Return (X, Y) of the center of cell containing provided text 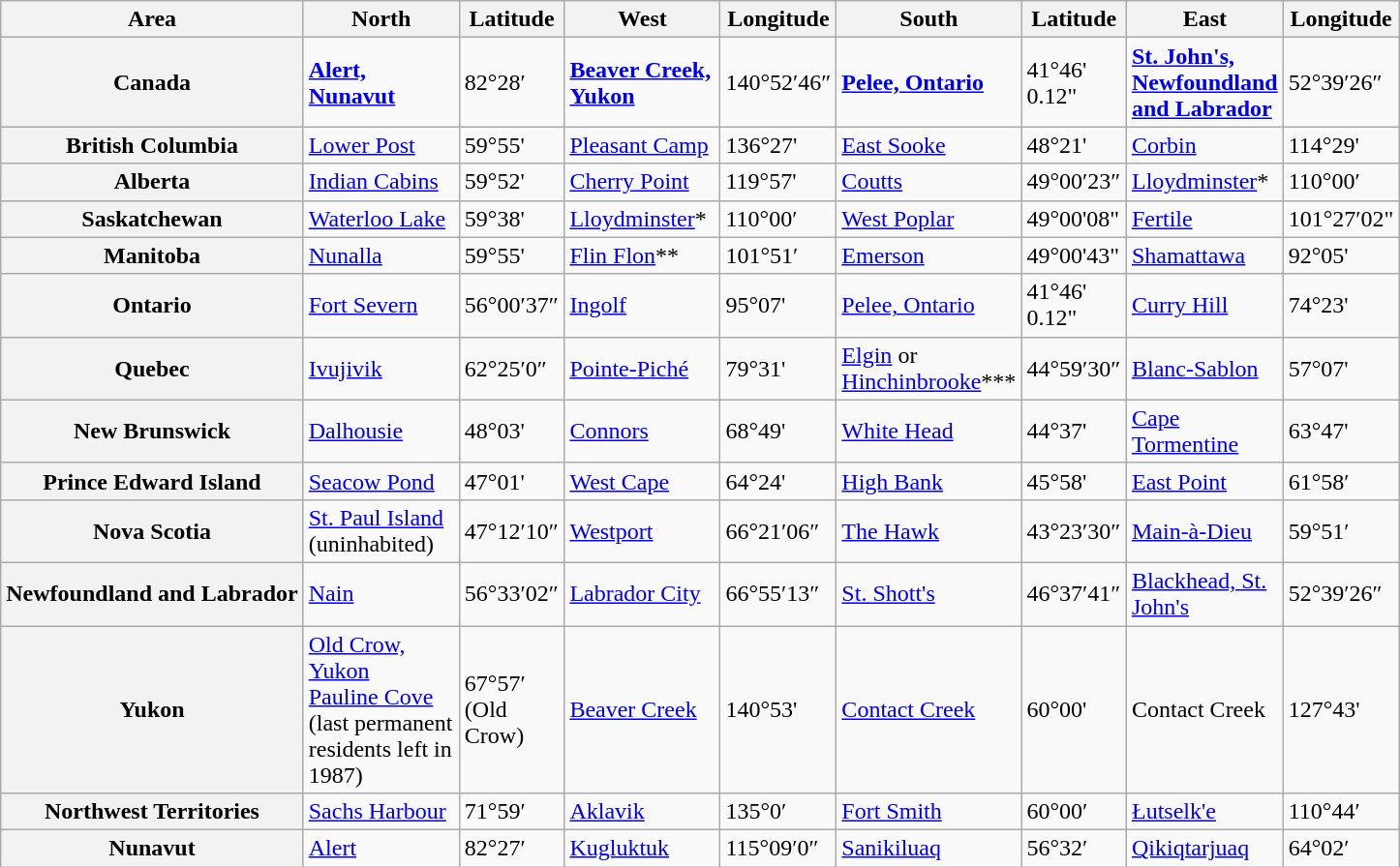
60°00' (1075, 708)
Alert (381, 849)
Ontario (152, 306)
Alberta (152, 182)
New Brunswick (152, 432)
North (381, 19)
East Sooke (929, 145)
Cape Tormentine (1204, 432)
Indian Cabins (381, 182)
Kugluktuk (643, 849)
Ivujivik (381, 368)
140°52′46″ (778, 82)
West (643, 19)
49°00'43" (1075, 255)
Lower Post (381, 145)
47°12′10″ (511, 530)
Curry Hill (1204, 306)
White Head (929, 432)
Main-à-Dieu (1204, 530)
68°49' (778, 432)
48°03' (511, 432)
Beaver Creek (643, 708)
Pleasant Camp (643, 145)
62°25′0″ (511, 368)
135°0′ (778, 812)
Blanc-Sablon (1204, 368)
66°21′06″ (778, 530)
49°00'08" (1075, 219)
82°27′ (511, 849)
East Point (1204, 481)
Nain (381, 594)
56°33′02″ (511, 594)
Newfoundland and Labrador (152, 594)
Aklavik (643, 812)
Qikiqtarjuaq (1204, 849)
Nova Scotia (152, 530)
114°29' (1341, 145)
Shamattawa (1204, 255)
East (1204, 19)
48°21' (1075, 145)
64°24' (778, 481)
West Cape (643, 481)
Alert, Nunavut (381, 82)
Coutts (929, 182)
Nunalla (381, 255)
Elgin or Hinchinbrooke*** (929, 368)
59°38' (511, 219)
61°58′ (1341, 481)
Ingolf (643, 306)
59°52' (511, 182)
92°05' (1341, 255)
49°00′23″ (1075, 182)
82°28′ (511, 82)
140°53' (778, 708)
Corbin (1204, 145)
56°32′ (1075, 849)
Sanikiluaq (929, 849)
46°37′41″ (1075, 594)
Fort Severn (381, 306)
Sachs Harbour (381, 812)
57°07' (1341, 368)
Fertile (1204, 219)
Quebec (152, 368)
Seacow Pond (381, 481)
44°37' (1075, 432)
47°01' (511, 481)
63°47' (1341, 432)
Łutselk'e (1204, 812)
British Columbia (152, 145)
74°23' (1341, 306)
Cherry Point (643, 182)
95°07' (778, 306)
St. John's, Newfoundland and Labrador (1204, 82)
The Hawk (929, 530)
Blackhead, St. John's (1204, 594)
Canada (152, 82)
Pointe-Piché (643, 368)
44°59′30″ (1075, 368)
64°02′ (1341, 849)
59°51′ (1341, 530)
Labrador City (643, 594)
79°31' (778, 368)
66°55′13″ (778, 594)
Emerson (929, 255)
Manitoba (152, 255)
119°57' (778, 182)
56°00′37″ (511, 306)
Yukon (152, 708)
Area (152, 19)
Northwest Territories (152, 812)
45°58' (1075, 481)
Prince Edward Island (152, 481)
Waterloo Lake (381, 219)
43°23′30″ (1075, 530)
South (929, 19)
Old Crow, YukonPauline Cove (last permanent residents left in 1987) (381, 708)
Dalhousie (381, 432)
67°57′ (Old Crow) (511, 708)
Fort Smith (929, 812)
West Poplar (929, 219)
High Bank (929, 481)
Westport (643, 530)
136°27' (778, 145)
Saskatchewan (152, 219)
Connors (643, 432)
St. Paul Island (uninhabited) (381, 530)
101°27′02" (1341, 219)
Flin Flon** (643, 255)
110°44′ (1341, 812)
Nunavut (152, 849)
60°00′ (1075, 812)
Beaver Creek, Yukon (643, 82)
71°59′ (511, 812)
St. Shott's (929, 594)
115°09′0″ (778, 849)
127°43' (1341, 708)
101°51′ (778, 255)
